From the cell containing the given text, extract its center point as [X, Y] coordinate. 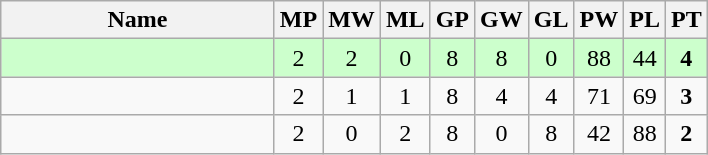
44 [645, 58]
42 [599, 134]
PT [687, 20]
PW [599, 20]
MW [352, 20]
GL [551, 20]
3 [687, 96]
Name [138, 20]
71 [599, 96]
MP [298, 20]
GW [502, 20]
GP [452, 20]
ML [405, 20]
69 [645, 96]
PL [645, 20]
